Provide the [x, y] coordinate of the cell's center where the given text is located.  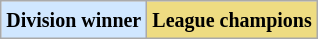
League champions [232, 20]
Division winner [74, 20]
